For the text-containing cell, return its midpoint in [X, Y] coordinate format. 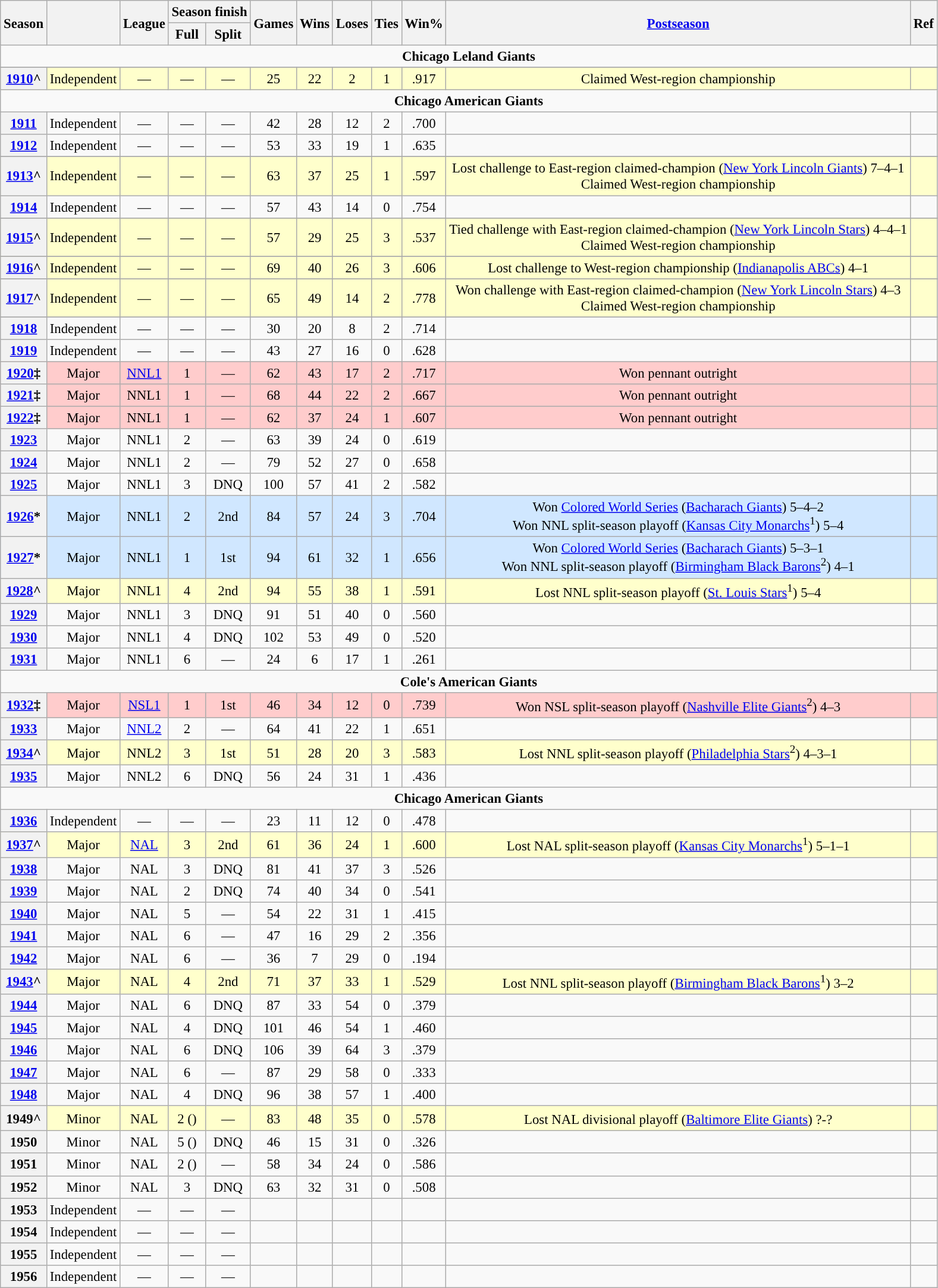
Ref [923, 23]
.717 [423, 373]
1939 [24, 891]
.582 [423, 485]
69 [274, 268]
.607 [423, 417]
15 [315, 1142]
.520 [423, 637]
.508 [423, 1187]
1915^ [24, 237]
League [144, 23]
.560 [423, 614]
1913^ [24, 176]
81 [274, 869]
74 [274, 891]
1940 [24, 913]
.400 [423, 1095]
1932‡ [24, 705]
8 [352, 328]
1931 [24, 659]
Won NSL split-season playoff (Nashville Elite Giants2) 4–3 [678, 705]
Full [187, 34]
.460 [423, 1028]
.529 [423, 982]
1956 [24, 1277]
48 [315, 1119]
.436 [423, 777]
Chicago Leland Giants [469, 56]
.600 [423, 845]
26 [352, 268]
.667 [423, 395]
1935 [24, 777]
55 [315, 590]
1921‡ [24, 395]
Lost NNL split-season playoff (Birmingham Black Barons1) 3–2 [678, 982]
.704 [423, 516]
.537 [423, 237]
1927* [24, 558]
5 () [187, 1142]
91 [274, 614]
.326 [423, 1142]
1924 [24, 463]
Lost NAL split-season playoff (Kansas City Monarchs1) 5–1–1 [678, 845]
.714 [423, 328]
.700 [423, 124]
.739 [423, 705]
Lost NNL split-season playoff (St. Louis Stars1) 5–4 [678, 590]
Games [274, 23]
.597 [423, 176]
.619 [423, 440]
1945 [24, 1028]
1955 [24, 1254]
30 [274, 328]
52 [315, 463]
1930 [24, 637]
19 [352, 146]
1938 [24, 869]
1917^ [24, 297]
11 [315, 821]
1928^ [24, 590]
1923 [24, 440]
83 [274, 1119]
.478 [423, 821]
Season [24, 23]
.194 [423, 958]
47 [274, 935]
1929 [24, 614]
Ties [387, 23]
Postseason [678, 23]
1926* [24, 516]
Lost NNL split-season playoff (Philadelphia Stars2) 4–3–1 [678, 753]
.333 [423, 1073]
71 [274, 982]
1954 [24, 1232]
.586 [423, 1165]
1944 [24, 1006]
79 [274, 463]
Loses [352, 23]
Season finish [209, 12]
1914 [24, 207]
Wins [315, 23]
1951 [24, 1165]
23 [274, 821]
.658 [423, 463]
.583 [423, 753]
.578 [423, 1119]
Lost NAL divisional playoff (Baltimore Elite Giants) ?-? [678, 1119]
1943^ [24, 982]
Claimed West-region championship [678, 79]
.526 [423, 869]
96 [274, 1095]
1922‡ [24, 417]
1916^ [24, 268]
42 [274, 124]
106 [274, 1050]
NSL1 [144, 705]
1919 [24, 351]
.917 [423, 79]
84 [274, 516]
.778 [423, 297]
.261 [423, 659]
.628 [423, 351]
35 [352, 1119]
1949^ [24, 1119]
Lost challenge to East-region claimed-champion (New York Lincoln Giants) 7–4–1Claimed West-region championship [678, 176]
.754 [423, 207]
Tied challenge with East-region claimed-champion (New York Lincoln Stars) 4–4–1Claimed West-region championship [678, 237]
.606 [423, 268]
1934^ [24, 753]
1946 [24, 1050]
1918 [24, 328]
1950 [24, 1142]
5 [187, 913]
Lost challenge to West-region championship (Indianapolis ABCs) 4–1 [678, 268]
.635 [423, 146]
44 [315, 395]
1947 [24, 1073]
Won Colored World Series (Bacharach Giants) 5–3–1Won NNL split-season playoff (Birmingham Black Barons2) 4–1 [678, 558]
Win% [423, 23]
1942 [24, 958]
102 [274, 637]
.356 [423, 935]
1937^ [24, 845]
101 [274, 1028]
1953 [24, 1210]
.656 [423, 558]
1948 [24, 1095]
1952 [24, 1187]
Won challenge with East-region claimed-champion (New York Lincoln Stars) 4–3Claimed West-region championship [678, 297]
1912 [24, 146]
68 [274, 395]
7 [315, 958]
Cole's American Giants [469, 681]
.651 [423, 729]
.591 [423, 590]
1925 [24, 485]
1911 [24, 124]
1920‡ [24, 373]
1933 [24, 729]
.541 [423, 891]
Won Colored World Series (Bacharach Giants) 5–4–2Won NNL split-season playoff (Kansas City Monarchs1) 5–4 [678, 516]
65 [274, 297]
1941 [24, 935]
100 [274, 485]
1910^ [24, 79]
.415 [423, 913]
Split [228, 34]
56 [274, 777]
1936 [24, 821]
